Locate the cell with the specified text and output its [x, y] center coordinate. 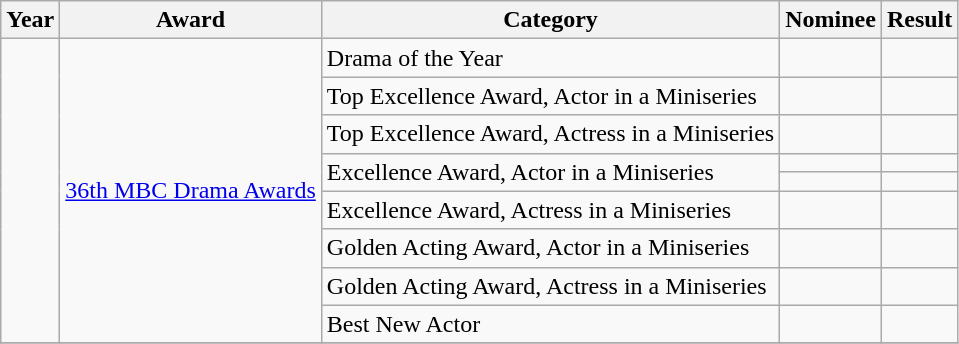
Year [30, 20]
Drama of the Year [550, 58]
Golden Acting Award, Actor in a Miniseries [550, 248]
Excellence Award, Actor in a Miniseries [550, 172]
Golden Acting Award, Actress in a Miniseries [550, 286]
Award [191, 20]
Nominee [831, 20]
Category [550, 20]
Best New Actor [550, 324]
36th MBC Drama Awards [191, 191]
Result [919, 20]
Top Excellence Award, Actor in a Miniseries [550, 96]
Excellence Award, Actress in a Miniseries [550, 210]
Top Excellence Award, Actress in a Miniseries [550, 134]
